Extract the (X, Y) coordinate from the center of the cell holding the provided text.  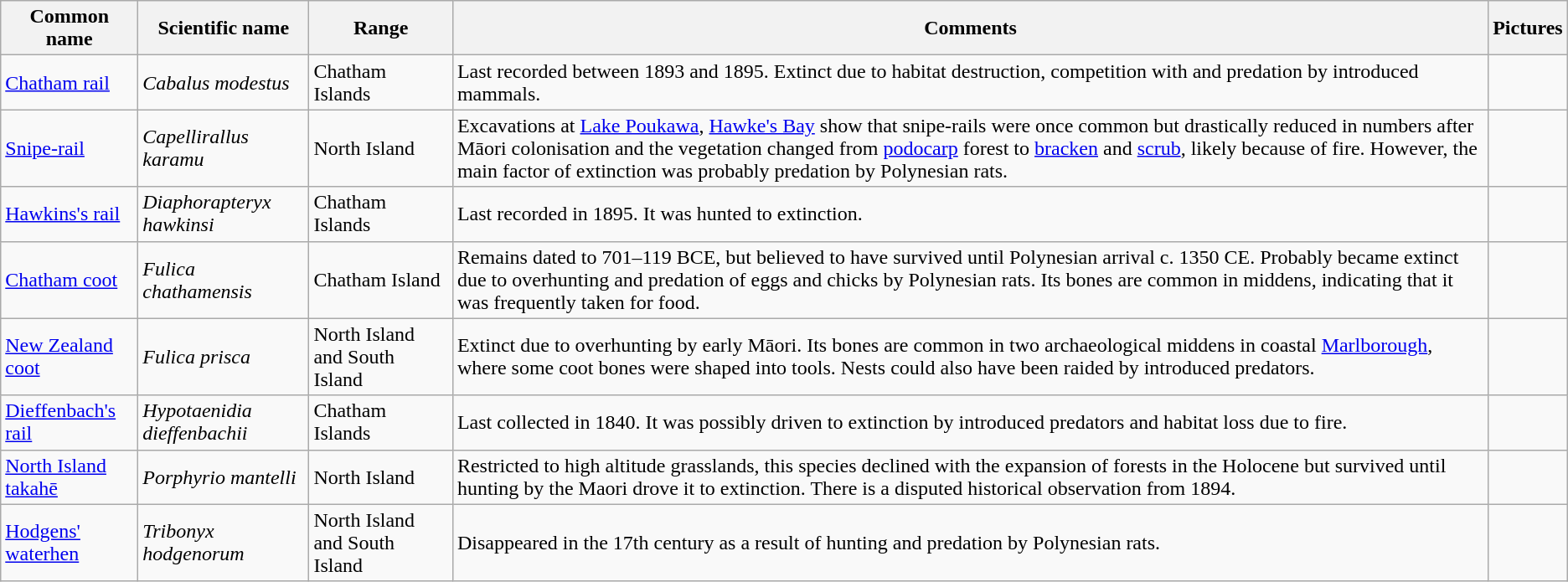
Pictures (1528, 28)
Tribonyx hodgenorum (224, 543)
Chatham coot (70, 280)
Snipe-rail (70, 148)
Capellirallus karamu (224, 148)
Fulica chathamensis (224, 280)
Dieffenbach's rail (70, 422)
Chatham Island (380, 280)
Porphyrio mantelli (224, 477)
North Island takahē (70, 477)
Last recorded in 1895. It was hunted to extinction. (970, 214)
Comments (970, 28)
Disappeared in the 17th century as a result of hunting and predation by Polynesian rats. (970, 543)
Last recorded between 1893 and 1895. Extinct due to habitat destruction, competition with and predation by introduced mammals. (970, 82)
Chatham rail (70, 82)
New Zealand coot (70, 357)
Last collected in 1840. It was possibly driven to extinction by introduced predators and habitat loss due to fire. (970, 422)
Hodgens' waterhen (70, 543)
Range (380, 28)
Hypotaenidia dieffenbachii (224, 422)
Common name (70, 28)
Fulica prisca (224, 357)
Scientific name (224, 28)
Hawkins's rail (70, 214)
Diaphorapteryx hawkinsi (224, 214)
Cabalus modestus (224, 82)
